Scan for the cell matching the given text and deliver its [x, y] coordinate at center. 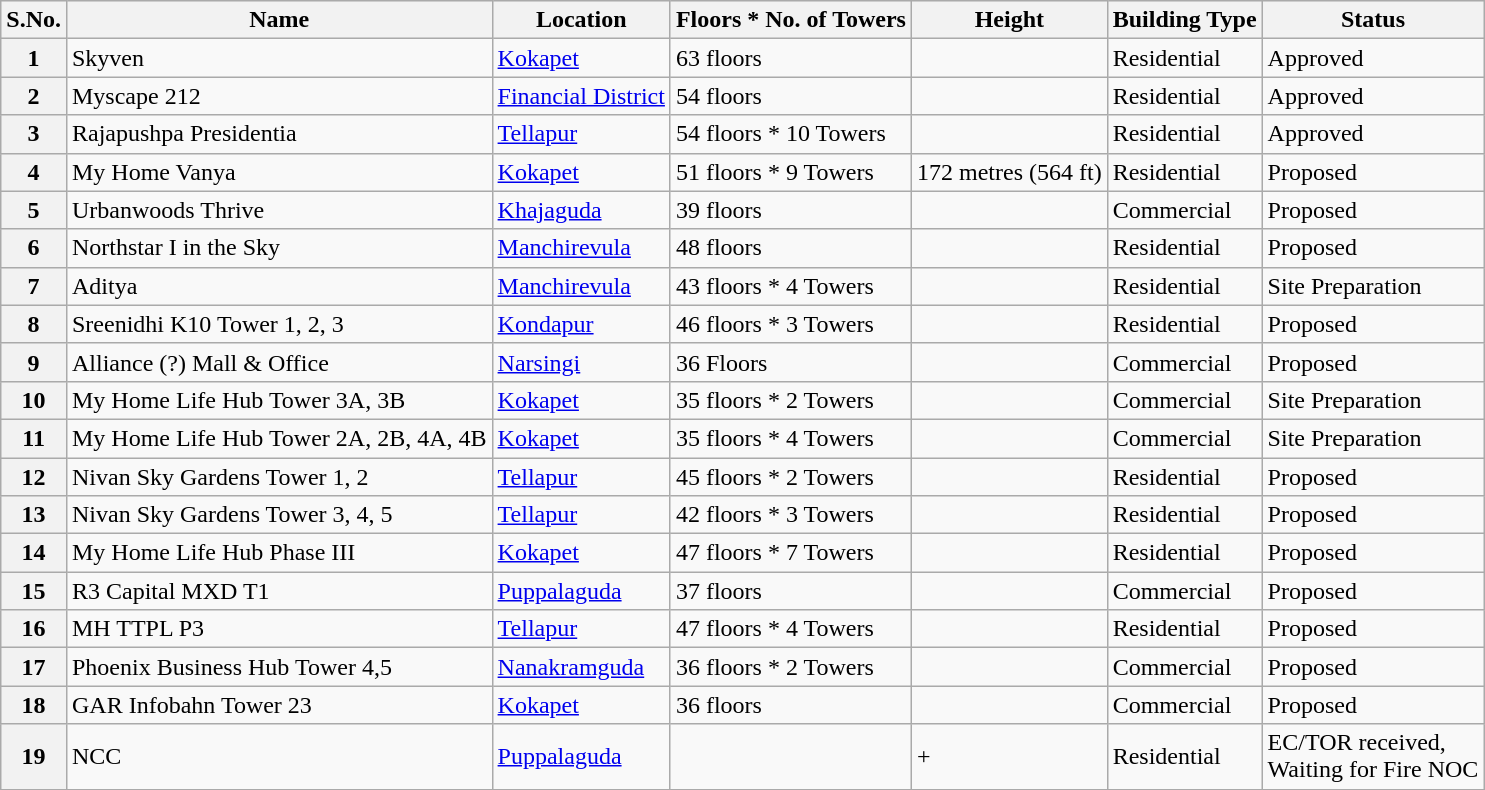
Alliance (?) Mall & Office [279, 362]
Urbanwoods Thrive [279, 210]
Name [279, 20]
R3 Capital MXD T1 [279, 591]
MH TTPL P3 [279, 629]
EC/TOR received,Waiting for Fire NOC [1373, 756]
Skyven [279, 58]
Kondapur [581, 324]
35 floors * 4 Towers [790, 438]
35 floors * 2 Towers [790, 400]
11 [34, 438]
7 [34, 286]
1 [34, 58]
S.No. [34, 20]
63 floors [790, 58]
My Home Life Hub Phase III [279, 553]
Rajapushpa Presidentia [279, 134]
12 [34, 477]
Narsingi [581, 362]
39 floors [790, 210]
46 floors * 3 Towers [790, 324]
8 [34, 324]
42 floors * 3 Towers [790, 515]
10 [34, 400]
+ [1009, 756]
36 floors * 2 Towers [790, 667]
36 Floors [790, 362]
18 [34, 705]
Financial District [581, 96]
Aditya [279, 286]
Building Type [1184, 20]
Floors * No. of Towers [790, 20]
6 [34, 248]
13 [34, 515]
19 [34, 756]
My Home Vanya [279, 172]
43 floors * 4 Towers [790, 286]
My Home Life Hub Tower 2A, 2B, 4A, 4B [279, 438]
Height [1009, 20]
17 [34, 667]
5 [34, 210]
51 floors * 9 Towers [790, 172]
16 [34, 629]
15 [34, 591]
14 [34, 553]
Myscape 212 [279, 96]
Nanakramguda [581, 667]
My Home Life Hub Tower 3A, 3B [279, 400]
37 floors [790, 591]
Nivan Sky Gardens Tower 1, 2 [279, 477]
3 [34, 134]
54 floors [790, 96]
2 [34, 96]
54 floors * 10 Towers [790, 134]
47 floors * 7 Towers [790, 553]
36 floors [790, 705]
Sreenidhi K10 Tower 1, 2, 3 [279, 324]
Phoenix Business Hub Tower 4,5 [279, 667]
Khajaguda [581, 210]
Nivan Sky Gardens Tower 3, 4, 5 [279, 515]
45 floors * 2 Towers [790, 477]
Location [581, 20]
Northstar I in the Sky [279, 248]
GAR Infobahn Tower 23 [279, 705]
Status [1373, 20]
9 [34, 362]
NCC [279, 756]
172 metres (564 ft) [1009, 172]
48 floors [790, 248]
47 floors * 4 Towers [790, 629]
4 [34, 172]
